Detect which cell encompasses the target text, then output its (X, Y) center coordinate. 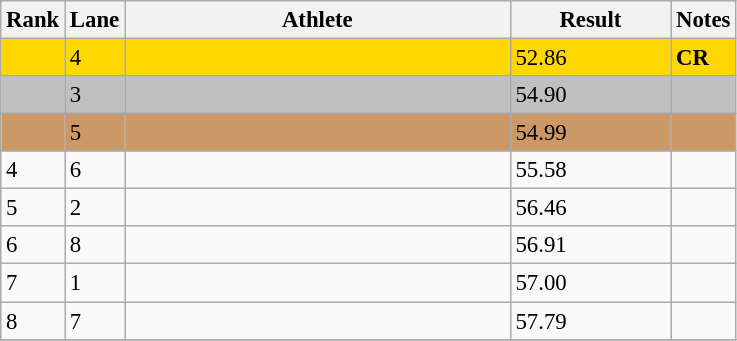
Lane (95, 20)
54.99 (590, 133)
Rank (33, 20)
55.58 (590, 170)
1 (95, 283)
Notes (704, 20)
57.79 (590, 321)
Athlete (318, 20)
CR (704, 58)
2 (95, 208)
56.46 (590, 208)
57.00 (590, 283)
52.86 (590, 58)
56.91 (590, 245)
Result (590, 20)
3 (95, 95)
54.90 (590, 95)
